Find where the given text appears and provide that cell's center as [x, y] coordinate. 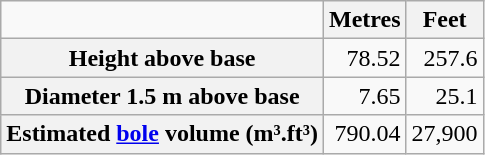
78.52 [366, 58]
27,900 [444, 134]
7.65 [366, 96]
Estimated bole volume (m³.ft³) [162, 134]
257.6 [444, 58]
Height above base [162, 58]
Metres [366, 20]
Diameter 1.5 m above base [162, 96]
Feet [444, 20]
790.04 [366, 134]
25.1 [444, 96]
